Detect which cell encompasses the target text, then output its (x, y) center coordinate. 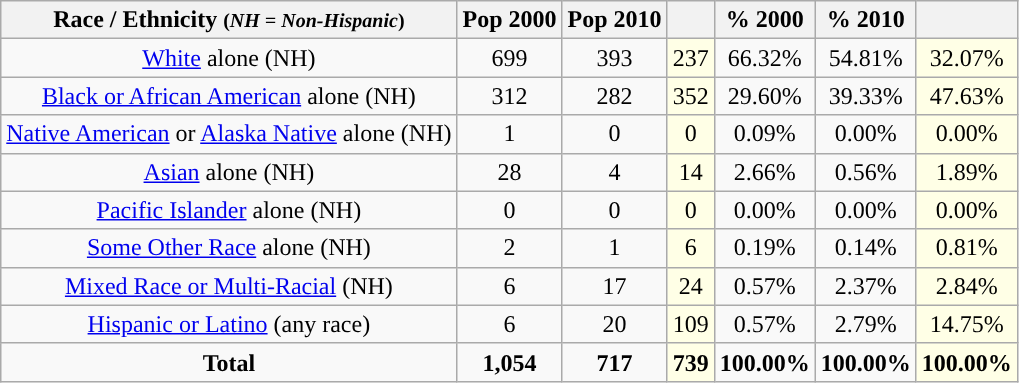
Some Other Race alone (NH) (229, 248)
717 (614, 362)
14 (690, 172)
2.84% (966, 286)
Black or African American alone (NH) (229, 96)
4 (614, 172)
Race / Ethnicity (NH = Non-Hispanic) (229, 20)
312 (510, 96)
Pacific Islander alone (NH) (229, 210)
29.60% (764, 96)
0.09% (764, 134)
699 (510, 58)
Total (229, 362)
352 (690, 96)
Hispanic or Latino (any race) (229, 324)
282 (614, 96)
2.66% (764, 172)
28 (510, 172)
Native American or Alaska Native alone (NH) (229, 134)
2.79% (866, 324)
% 2010 (866, 20)
39.33% (866, 96)
0.56% (866, 172)
1.89% (966, 172)
32.07% (966, 58)
% 2000 (764, 20)
0.19% (764, 248)
54.81% (866, 58)
Asian alone (NH) (229, 172)
Mixed Race or Multi-Racial (NH) (229, 286)
20 (614, 324)
2.37% (866, 286)
White alone (NH) (229, 58)
739 (690, 362)
2 (510, 248)
47.63% (966, 96)
17 (614, 286)
24 (690, 286)
393 (614, 58)
Pop 2010 (614, 20)
109 (690, 324)
66.32% (764, 58)
0.81% (966, 248)
237 (690, 58)
Pop 2000 (510, 20)
1,054 (510, 362)
0.14% (866, 248)
14.75% (966, 324)
